Output the [x, y] coordinate of the center of the cell containing the given text.  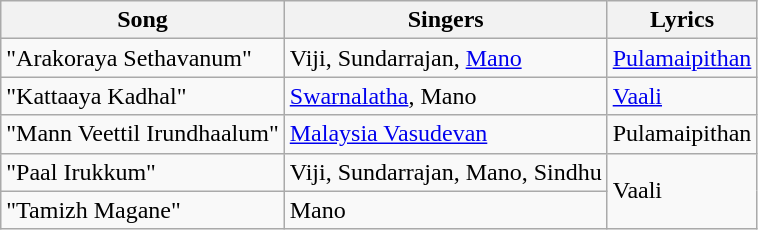
"Tamizh Magane" [143, 210]
Malaysia Vasudevan [446, 134]
Lyrics [682, 20]
"Kattaaya Kadhal" [143, 96]
Mano [446, 210]
"Mann Veettil Irundhaalum" [143, 134]
"Arakoraya Sethavanum" [143, 58]
Viji, Sundarrajan, Mano [446, 58]
Swarnalatha, Mano [446, 96]
"Paal Irukkum" [143, 172]
Song [143, 20]
Viji, Sundarrajan, Mano, Sindhu [446, 172]
Singers [446, 20]
